Determine the [x, y] coordinate at the center of the cell enclosing the given text.  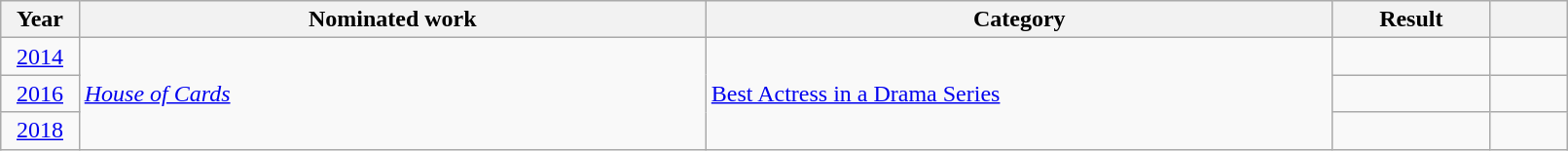
2016 [40, 94]
Best Actress in a Drama Series [1019, 94]
Year [40, 19]
2014 [40, 57]
Category [1019, 19]
Result [1411, 19]
House of Cards [392, 94]
Nominated work [392, 19]
2018 [40, 131]
